Search for the cell housing the specified text and yield its [X, Y] center coordinate. 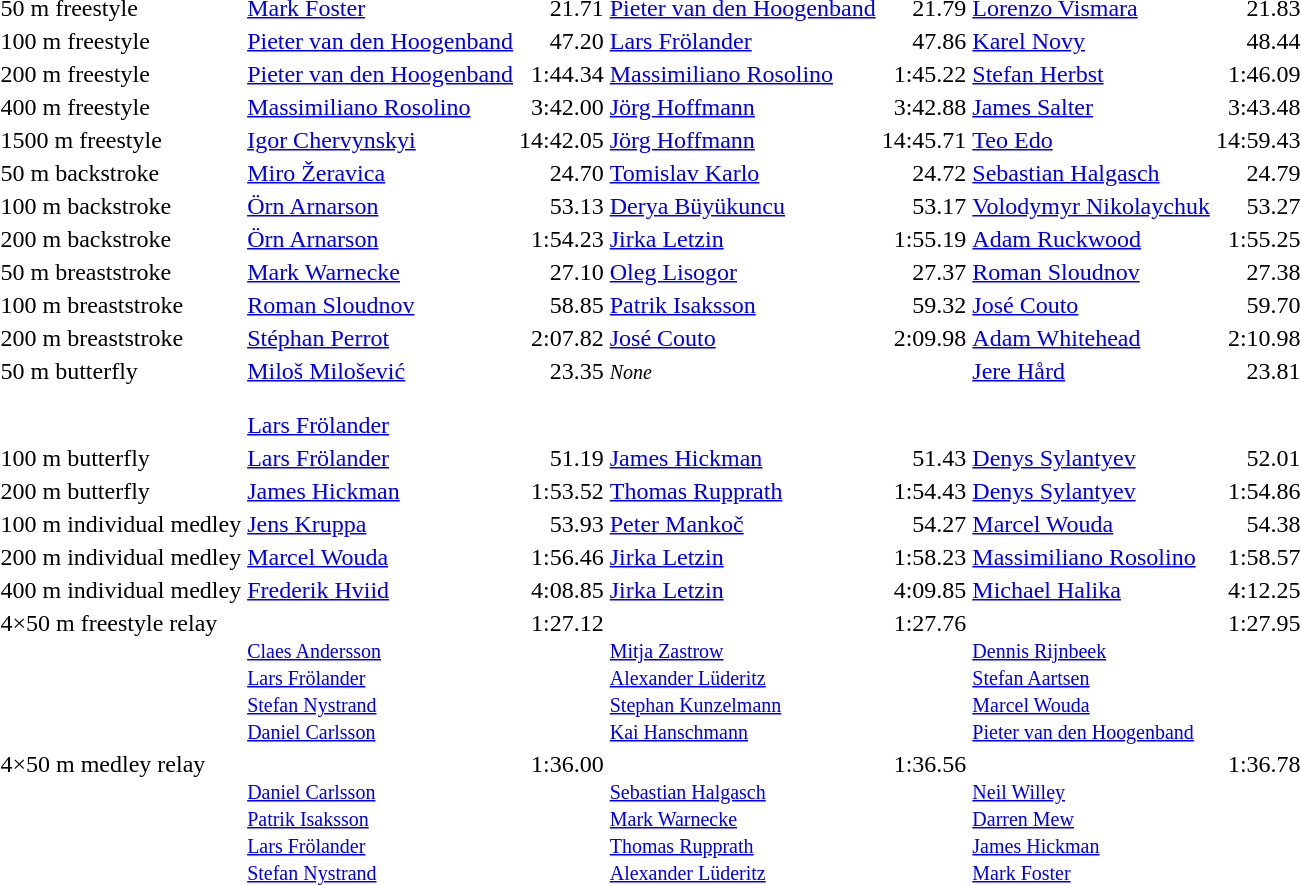
Oleg Lisogor [742, 272]
James Salter [1092, 107]
Tomislav Karlo [742, 173]
Thomas Rupprath [742, 491]
24.72 [924, 173]
Jens Kruppa [380, 524]
None [742, 398]
Dennis RijnbeekStefan AartsenMarcel WoudaPieter van den Hoogenband [1092, 677]
53.13 [562, 206]
27.37 [924, 272]
53.17 [924, 206]
2:09.98 [924, 338]
Karel Novy [1092, 41]
Miloš MiloševićLars Frölander [380, 398]
1:53.52 [562, 491]
Frederik Hviid [380, 590]
47.86 [924, 41]
47.20 [562, 41]
24.70 [562, 173]
Jere Hård [1092, 398]
Teo Edo [1092, 140]
1:54.23 [562, 239]
1:45.22 [924, 74]
Volodymyr Nikolaychuk [1092, 206]
Derya Büyükuncu [742, 206]
51.19 [562, 458]
1:56.46 [562, 557]
Miro Žeravica [380, 173]
Igor Chervynskyi [380, 140]
14:42.05 [562, 140]
Michael Halika [1092, 590]
Stéphan Perrot [380, 338]
14:45.71 [924, 140]
Mitja ZastrowAlexander LüderitzStephan KunzelmannKai Hanschmann [742, 677]
2:07.82 [562, 338]
1:27.76 [924, 677]
59.32 [924, 305]
23.35 [562, 398]
54.27 [924, 524]
Claes AnderssonLars FrölanderStefan NystrandDaniel Carlsson [380, 677]
27.10 [562, 272]
1:55.19 [924, 239]
Sebastian Halgasch [1092, 173]
51.43 [924, 458]
Mark Warnecke [380, 272]
1:54.43 [924, 491]
1:27.12 [562, 677]
Adam Whitehead [1092, 338]
Patrik Isaksson [742, 305]
1:58.23 [924, 557]
58.85 [562, 305]
Adam Ruckwood [1092, 239]
Peter Mankoč [742, 524]
4:08.85 [562, 590]
53.93 [562, 524]
1:44.34 [562, 74]
3:42.88 [924, 107]
Stefan Herbst [1092, 74]
3:42.00 [562, 107]
4:09.85 [924, 590]
